Pinpoint the cell where the given text exists, returning its [X, Y] midpoint coordinate. 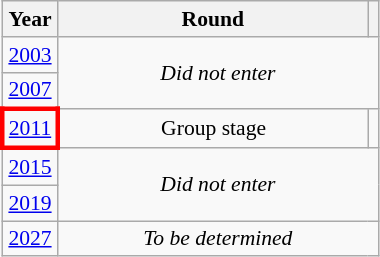
2015 [30, 166]
2007 [30, 90]
Year [30, 19]
2027 [30, 239]
Round [213, 19]
2019 [30, 203]
To be determined [218, 239]
Group stage [213, 130]
2011 [30, 130]
2003 [30, 55]
